Identify which cell holds the provided text, then report its (X, Y) central coordinate. 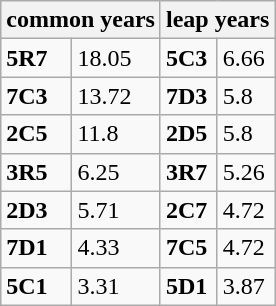
3R5 (36, 172)
leap years (217, 20)
7C3 (36, 96)
5D1 (188, 286)
3.31 (116, 286)
18.05 (116, 58)
3R7 (188, 172)
3.87 (246, 286)
6.66 (246, 58)
7D1 (36, 248)
4.33 (116, 248)
5C3 (188, 58)
2D3 (36, 210)
5R7 (36, 58)
7C5 (188, 248)
7D3 (188, 96)
11.8 (116, 134)
2D5 (188, 134)
5.26 (246, 172)
6.25 (116, 172)
common years (81, 20)
5.71 (116, 210)
13.72 (116, 96)
5C1 (36, 286)
2C7 (188, 210)
2C5 (36, 134)
